Detect which cell encompasses the target text, then output its (X, Y) center coordinate. 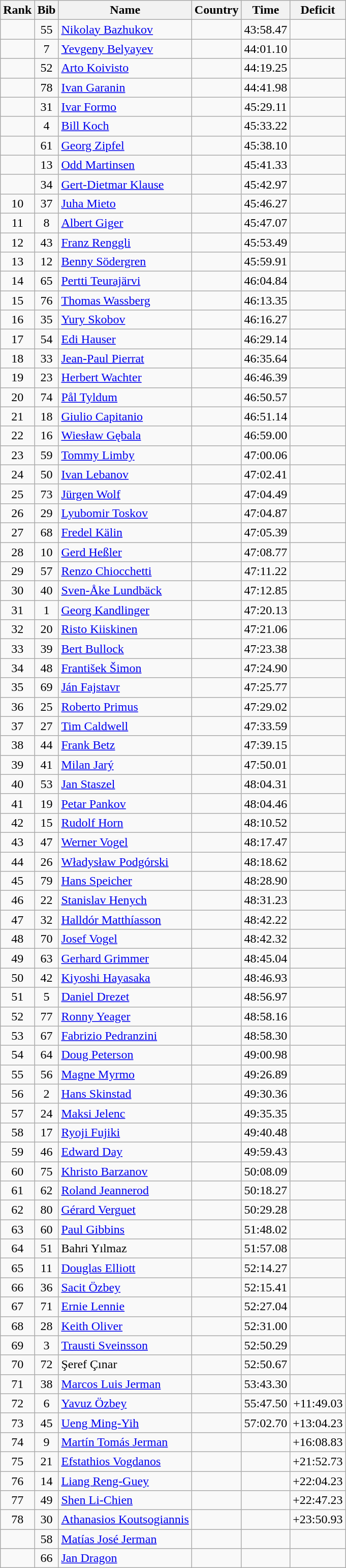
Doug Peterson (125, 1055)
47:20.13 (266, 610)
Petar Pankov (125, 803)
Arto Koivisto (125, 68)
+21:52.73 (318, 1461)
46:46.39 (266, 378)
47:29.02 (266, 707)
48:18.62 (266, 862)
+16:08.83 (318, 1442)
1 (47, 610)
49:00.98 (266, 1055)
František Šimon (125, 668)
49:35.35 (266, 1113)
Halldór Matthíasson (125, 920)
Magne Myrmo (125, 1074)
9 (47, 1442)
Odd Martinsen (125, 165)
Shen Li-Chien (125, 1500)
47:05.39 (266, 532)
Douglas Elliott (125, 1268)
44:01.10 (266, 49)
50:18.27 (266, 1191)
48:45.04 (266, 958)
Khristo Barzanov (125, 1171)
46:59.00 (266, 436)
52:14.27 (266, 1268)
47:04.87 (266, 513)
Maksi Jelenc (125, 1113)
Paul Gibbins (125, 1229)
Werner Vogel (125, 842)
49:40.48 (266, 1132)
46:29.14 (266, 339)
52:50.29 (266, 1345)
47:25.77 (266, 687)
Josef Vogel (125, 939)
51:57.08 (266, 1249)
7 (47, 49)
Marcos Luis Jerman (125, 1384)
48:04.46 (266, 803)
Benny Södergren (125, 262)
45:53.49 (266, 243)
Jan Dragon (125, 1558)
Nikolay Bazhukov (125, 29)
Hans Speicher (125, 881)
52:50.67 (266, 1365)
Edward Day (125, 1152)
Milan Jarý (125, 765)
Gerhard Grimmer (125, 958)
48:56.97 (266, 997)
Roberto Primus (125, 707)
Yavuz Özbey (125, 1403)
Risto Kiiskinen (125, 629)
79 (47, 881)
Frank Betz (125, 745)
45:38.10 (266, 145)
Daniel Drezet (125, 997)
Georg Kandlinger (125, 610)
Ján Fajstavr (125, 687)
46:51.14 (266, 416)
Edi Hauser (125, 339)
46:50.57 (266, 397)
Ernie Lennie (125, 1307)
Efstathios Vogdanos (125, 1461)
Martín Tomás Jerman (125, 1442)
Tommy Limby (125, 455)
Country (216, 10)
48:58.30 (266, 1036)
Wiesław Gębala (125, 436)
Bill Koch (125, 126)
Hans Skinstad (125, 1094)
45:29.11 (266, 107)
Franz Renggli (125, 243)
48:04.31 (266, 784)
Ivan Garanin (125, 87)
Name (125, 10)
48:46.93 (266, 978)
2 (47, 1094)
Liang Reng-Guey (125, 1481)
Georg Zipfel (125, 145)
8 (47, 223)
Ronny Yeager (125, 1016)
48:31.23 (266, 900)
45:59.91 (266, 262)
53:43.30 (266, 1384)
44:19.25 (266, 68)
Gérard Verguet (125, 1210)
52:27.04 (266, 1307)
50:08.09 (266, 1171)
Ivar Formo (125, 107)
47:33.59 (266, 726)
Lyubomir Toskov (125, 513)
45:42.97 (266, 184)
Pertti Teurajärvi (125, 281)
Kiyoshi Hayasaka (125, 978)
Yevgeny Belyayev (125, 49)
6 (47, 1403)
49:59.43 (266, 1152)
Gert-Dietmar Klause (125, 184)
Giulio Capitanio (125, 416)
47:04.49 (266, 494)
52:15.41 (266, 1287)
47:50.01 (266, 765)
46:16.27 (266, 320)
Bib (47, 10)
3 (47, 1345)
52:31.00 (266, 1326)
Sacit Özbey (125, 1287)
45:33.22 (266, 126)
+23:50.93 (318, 1520)
Bahri Yılmaz (125, 1249)
Matías José Jerman (125, 1539)
48:42.22 (266, 920)
50:29.28 (266, 1210)
47:12.85 (266, 591)
5 (47, 997)
Deficit (318, 10)
47:39.15 (266, 745)
Time (266, 10)
55:47.50 (266, 1403)
Bert Bullock (125, 649)
51:48.02 (266, 1229)
Ivan Lebanov (125, 474)
47:08.77 (266, 552)
Rank (17, 10)
+11:49.03 (318, 1403)
46:13.35 (266, 300)
Jan Staszel (125, 784)
Renzo Chiocchetti (125, 571)
47:24.90 (266, 668)
47:23.38 (266, 649)
Trausti Sveinsson (125, 1345)
48:10.52 (266, 823)
Sven-Åke Lundbäck (125, 591)
+22:47.23 (318, 1500)
49:26.89 (266, 1074)
47:00.06 (266, 455)
43:58.47 (266, 29)
45:47.07 (266, 223)
Keith Oliver (125, 1326)
+13:04.23 (318, 1423)
Şeref Çınar (125, 1365)
45:46.27 (266, 203)
Ryoji Fujiki (125, 1132)
80 (47, 1210)
Fabrizio Pedranzini (125, 1036)
Tim Caldwell (125, 726)
48:17.47 (266, 842)
47:02.41 (266, 474)
49:30.36 (266, 1094)
Albert Giger (125, 223)
Stanislav Henych (125, 900)
46:35.64 (266, 358)
Yury Skobov (125, 320)
48:28.90 (266, 881)
Jürgen Wolf (125, 494)
48:42.32 (266, 939)
Roland Jeannerod (125, 1191)
46:04.84 (266, 281)
48:58.16 (266, 1016)
Gerd Heßler (125, 552)
Ueng Ming-Yih (125, 1423)
Władysław Podgórski (125, 862)
Jean-Paul Pierrat (125, 358)
Herbert Wachter (125, 378)
Rudolf Horn (125, 823)
47:21.06 (266, 629)
Athanasios Koutsogiannis (125, 1520)
47:11.22 (266, 571)
4 (47, 126)
45:41.33 (266, 165)
44:41.98 (266, 87)
Thomas Wassberg (125, 300)
57:02.70 (266, 1423)
Pål Tyldum (125, 397)
Fredel Kälin (125, 532)
+22:04.23 (318, 1481)
Juha Mieto (125, 203)
